Detect which cell encompasses the target text, then output its (X, Y) center coordinate. 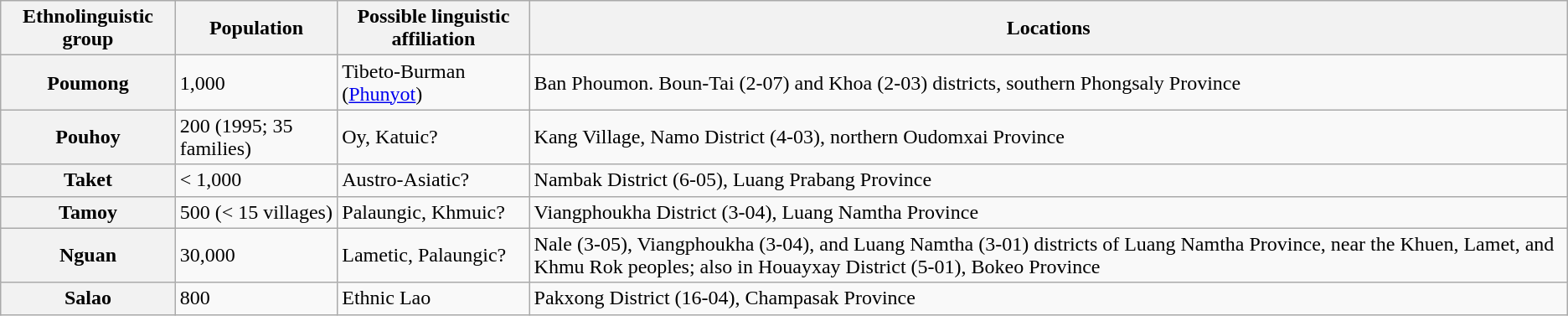
Nambak District (6-05), Luang Prabang Province (1049, 180)
500 (< 15 villages) (256, 212)
< 1,000 (256, 180)
Ban Phoumon. Boun-Tai (2-07) and Khoa (2-03) districts, southern Phongsaly Province (1049, 82)
Tamoy (88, 212)
Taket (88, 180)
Kang Village, Namo District (4-03), northern Oudomxai Province (1049, 137)
Pakxong District (16-04), Champasak Province (1049, 298)
Viangphoukha District (3-04), Luang Namtha Province (1049, 212)
200 (1995; 35 families) (256, 137)
Salao (88, 298)
800 (256, 298)
Possible linguistic affiliation (434, 28)
Lametic, Palaungic? (434, 255)
Ethnic Lao (434, 298)
Population (256, 28)
Ethnolinguistic group (88, 28)
Locations (1049, 28)
Oy, Katuic? (434, 137)
Palaungic, Khmuic? (434, 212)
Tibeto-Burman (Phunyot) (434, 82)
Austro-Asiatic? (434, 180)
Pouhoy (88, 137)
1,000 (256, 82)
30,000 (256, 255)
Nguan (88, 255)
Poumong (88, 82)
